Locate the cell with the specified text and output its [x, y] center coordinate. 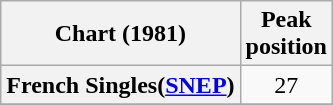
Peakposition [286, 34]
27 [286, 85]
French Singles(SNEP) [120, 85]
Chart (1981) [120, 34]
